From the cell containing the given text, extract its center point as (X, Y) coordinate. 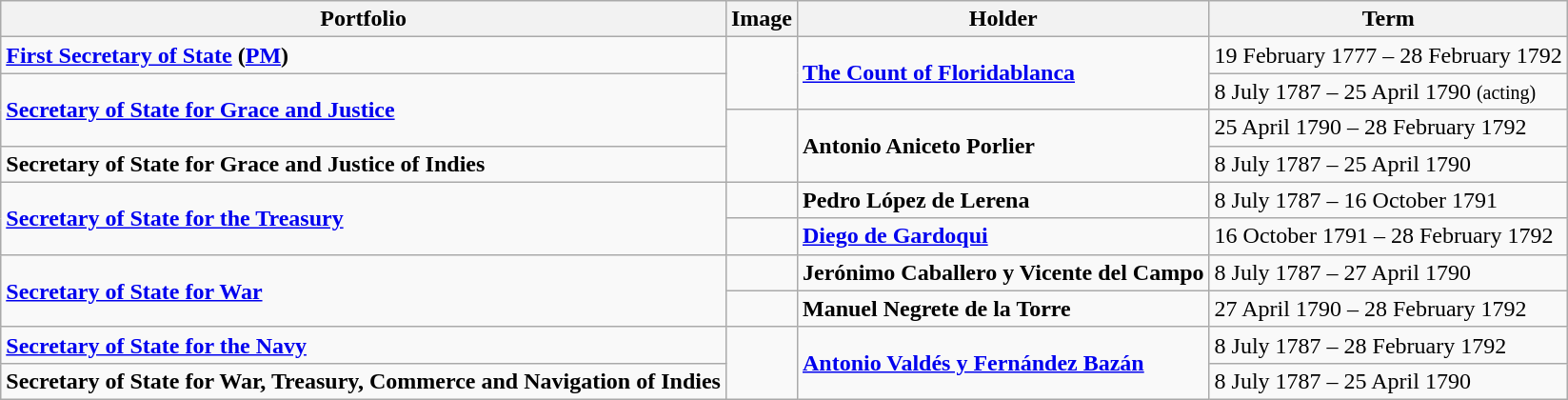
25 April 1790 – 28 February 1792 (1388, 128)
Diego de Gardoqui (1003, 236)
8 July 1787 – 28 February 1792 (1388, 345)
Secretary of State for the Treasury (364, 218)
First Secretary of State (PM) (364, 55)
Antonio Aniceto Porlier (1003, 146)
Image (762, 19)
Secretary of State for War, Treasury, Commerce and Navigation of Indies (364, 381)
Portfolio (364, 19)
27 April 1790 – 28 February 1792 (1388, 309)
Secretary of State for Grace and Justice of Indies (364, 164)
16 October 1791 – 28 February 1792 (1388, 236)
8 July 1787 – 27 April 1790 (1388, 272)
Manuel Negrete de la Torre (1003, 309)
The Count of Floridablanca (1003, 73)
19 February 1777 – 28 February 1792 (1388, 55)
Pedro López de Lerena (1003, 200)
Secretary of State for Grace and Justice (364, 110)
8 July 1787 – 25 April 1790 (acting) (1388, 91)
Antonio Valdés y Fernández Bazán (1003, 363)
Secretary of State for War (364, 290)
Term (1388, 19)
Secretary of State for the Navy (364, 345)
Jerónimo Caballero y Vicente del Campo (1003, 272)
Holder (1003, 19)
8 July 1787 – 16 October 1791 (1388, 200)
